Extract the [X, Y] coordinate from the center of the cell holding the provided text.  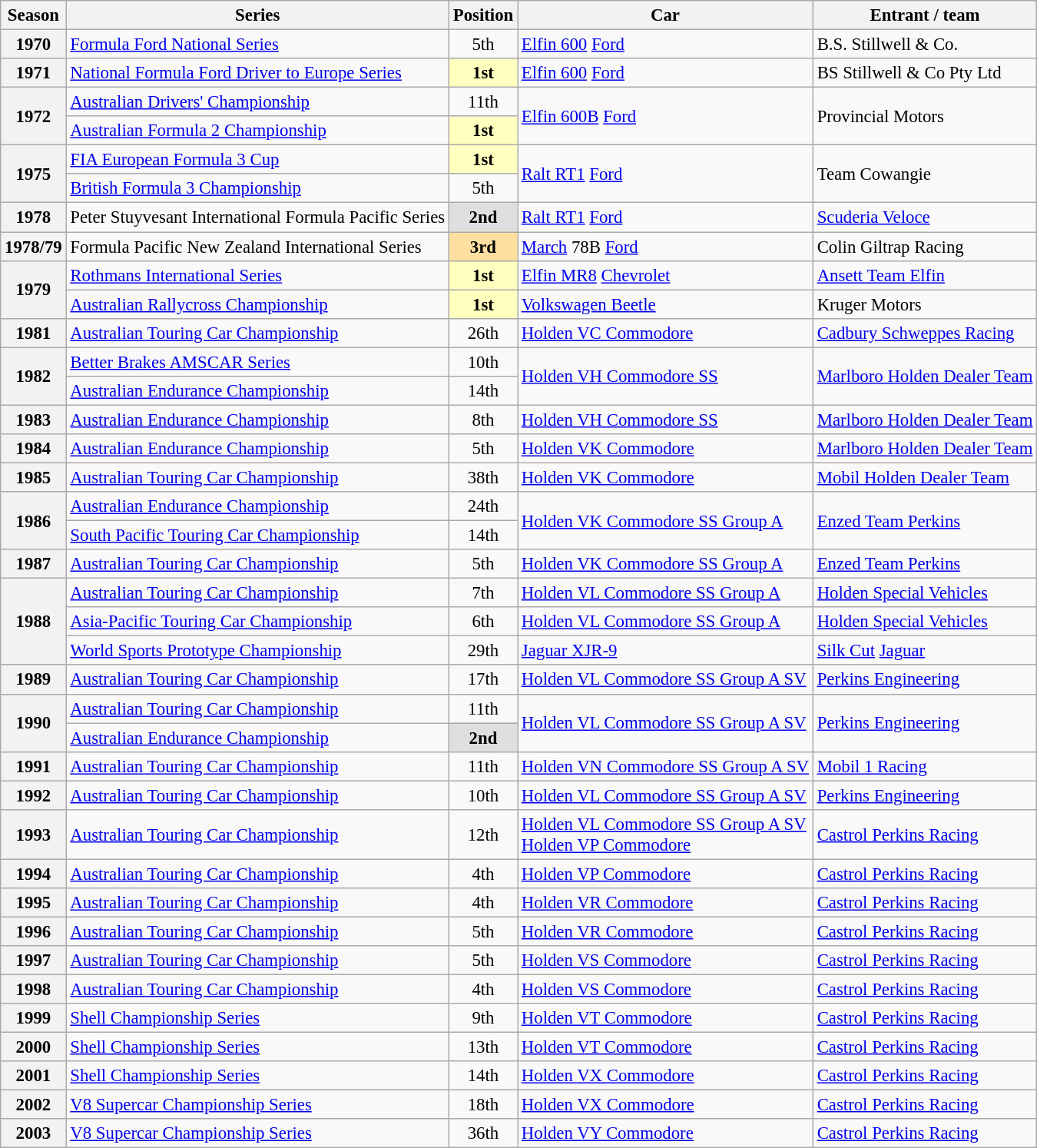
Mobil Holden Dealer Team [925, 477]
Asia-Pacific Touring Car Championship [257, 622]
Mobil 1 Racing [925, 766]
1985 [34, 477]
1994 [34, 874]
Formula Ford National Series [257, 45]
Position [482, 15]
March 78B Ford [665, 247]
Scuderia Veloce [925, 217]
1996 [34, 931]
1991 [34, 766]
1978/79 [34, 247]
Holden VL Commodore SS Group A SVHolden VP Commodore [665, 834]
1982 [34, 377]
Peter Stuyvesant International Formula Pacific Series [257, 217]
Australian Formula 2 Championship [257, 131]
Elfin MR8 Chevrolet [665, 275]
Series [257, 15]
1978 [34, 217]
7th [482, 593]
24th [482, 506]
2003 [34, 1133]
Holden VN Commodore SS Group A SV [665, 766]
2002 [34, 1105]
17th [482, 680]
2001 [34, 1076]
Entrant / team [925, 15]
18th [482, 1105]
36th [482, 1133]
FIA European Formula 3 Cup [257, 160]
Kruger Motors [925, 304]
Car [665, 15]
Holden VY Commodore [665, 1133]
British Formula 3 Championship [257, 188]
1986 [34, 521]
1972 [34, 117]
Provincial Motors [925, 117]
Ansett Team Elfin [925, 275]
1988 [34, 622]
2000 [34, 1047]
9th [482, 1018]
Holden VP Commodore [665, 874]
Cadbury Schweppes Racing [925, 333]
13th [482, 1047]
1983 [34, 420]
Jaguar XJR-9 [665, 651]
8th [482, 420]
3rd [482, 247]
1971 [34, 73]
6th [482, 622]
1981 [34, 333]
1990 [34, 722]
38th [482, 477]
Silk Cut Jaguar [925, 651]
World Sports Prototype Championship [257, 651]
B.S. Stillwell & Co. [925, 45]
1997 [34, 961]
1970 [34, 45]
Holden VC Commodore [665, 333]
Rothmans International Series [257, 275]
1998 [34, 990]
1989 [34, 680]
BS Stillwell & Co Pty Ltd [925, 73]
1992 [34, 795]
1999 [34, 1018]
National Formula Ford Driver to Europe Series [257, 73]
26th [482, 333]
Australian Drivers' Championship [257, 102]
Formula Pacific New Zealand International Series [257, 247]
1987 [34, 564]
South Pacific Touring Car Championship [257, 536]
12th [482, 834]
1995 [34, 903]
Season [34, 15]
Australian Rallycross Championship [257, 304]
1993 [34, 834]
Better Brakes AMSCAR Series [257, 362]
Team Cowangie [925, 174]
29th [482, 651]
Volkswagen Beetle [665, 304]
1984 [34, 449]
1975 [34, 174]
Colin Giltrap Racing [925, 247]
1979 [34, 289]
Elfin 600B Ford [665, 117]
